Locate the cell with the specified text and output its (x, y) center coordinate. 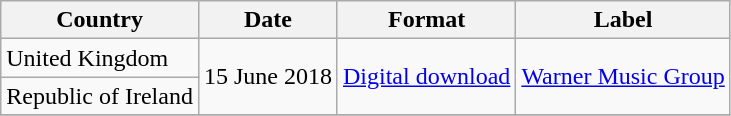
Date (268, 20)
Digital download (426, 77)
Warner Music Group (623, 77)
Label (623, 20)
Republic of Ireland (100, 96)
United Kingdom (100, 58)
15 June 2018 (268, 77)
Country (100, 20)
Format (426, 20)
